For the text-containing cell, return its midpoint in [x, y] coordinate format. 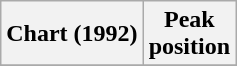
Peakposition [189, 34]
Chart (1992) [72, 34]
